For the text-containing cell, return its midpoint in [x, y] coordinate format. 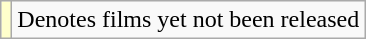
Denotes films yet not been released [188, 20]
